Output the [X, Y] coordinate of the center of the cell containing the given text.  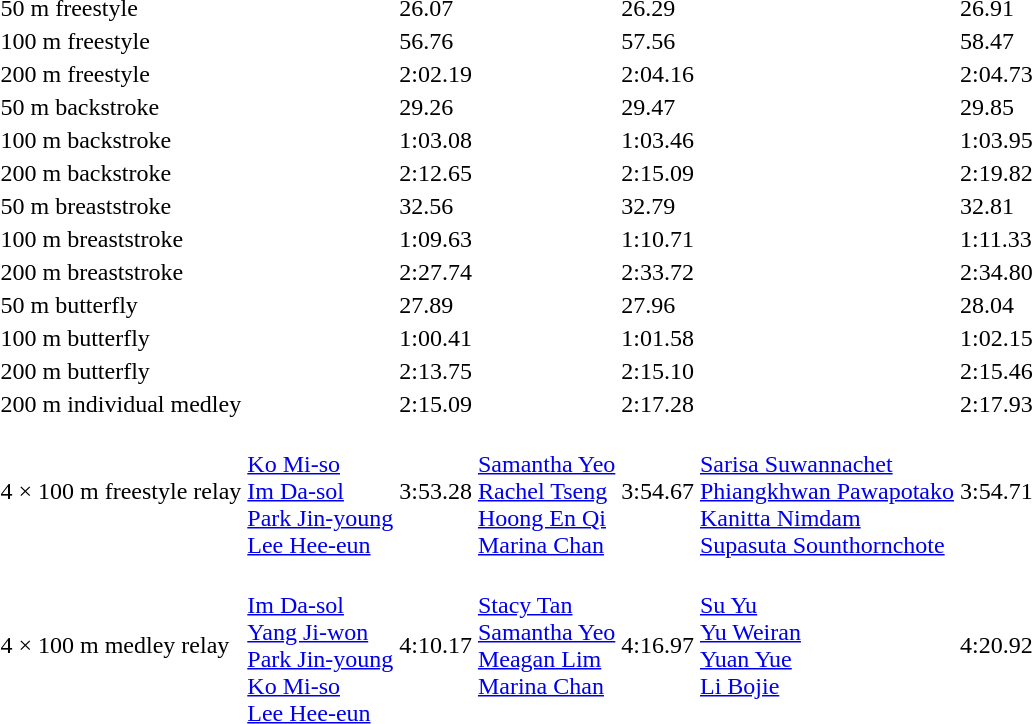
Samantha YeoRachel TsengHoong En QiMarina Chan [546, 491]
2:33.72 [658, 272]
29.26 [436, 107]
1:10.71 [658, 239]
1:09.63 [436, 239]
2:15.10 [658, 371]
1:03.08 [436, 140]
2:13.75 [436, 371]
Sarisa SuwannachetPhiangkhwan PawapotakoKanitta NimdamSupasuta Sounthornchote [826, 491]
56.76 [436, 41]
32.79 [658, 206]
29.47 [658, 107]
2:17.28 [658, 404]
1:01.58 [658, 338]
2:02.19 [436, 74]
1:00.41 [436, 338]
3:53.28 [436, 491]
32.56 [436, 206]
2:12.65 [436, 173]
3:54.67 [658, 491]
2:04.16 [658, 74]
1:03.46 [658, 140]
Ko Mi-soIm Da-solPark Jin-youngLee Hee-eun [320, 491]
2:27.74 [436, 272]
27.96 [658, 305]
57.56 [658, 41]
27.89 [436, 305]
